Locate the cell with the specified text and output its [X, Y] center coordinate. 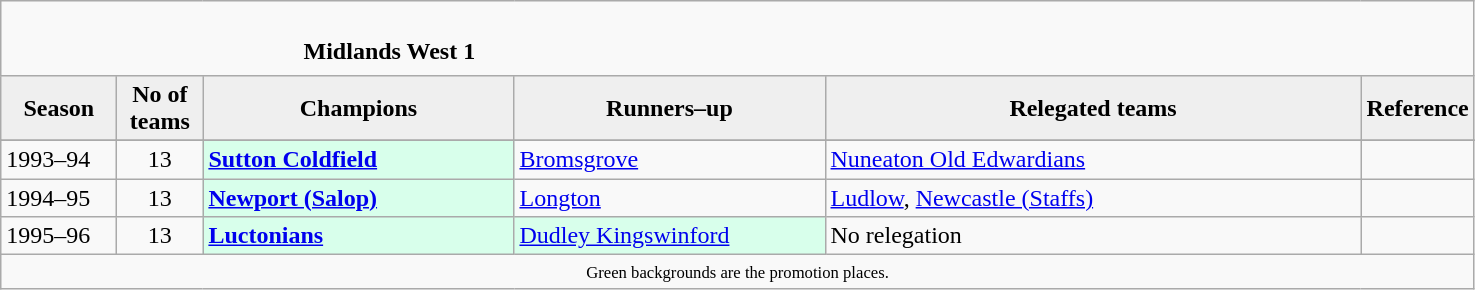
1993–94 [59, 159]
Luctonians [358, 236]
No relegation [1093, 236]
Ludlow, Newcastle (Staffs) [1093, 197]
Dudley Kingswinford [670, 236]
Reference [1418, 108]
1995–96 [59, 236]
Bromsgrove [670, 159]
Newport (Salop) [358, 197]
Sutton Coldfield [358, 159]
Longton [670, 197]
Nuneaton Old Edwardians [1093, 159]
Green backgrounds are the promotion places. [738, 272]
Season [59, 108]
Runners–up [670, 108]
No of teams [160, 108]
Relegated teams [1093, 108]
Champions [358, 108]
1994–95 [59, 197]
